From the cell containing the given text, extract its center point as [X, Y] coordinate. 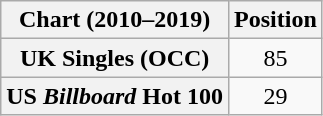
Chart (2010–2019) [115, 20]
UK Singles (OCC) [115, 58]
Position [276, 20]
US Billboard Hot 100 [115, 96]
85 [276, 58]
29 [276, 96]
